Provide the [X, Y] coordinate of the cell's center where the given text is located.  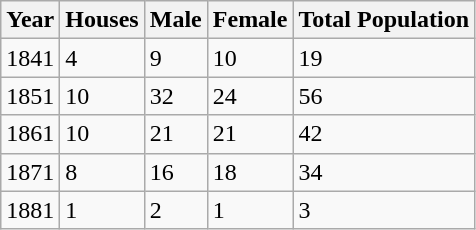
34 [384, 172]
Total Population [384, 20]
32 [176, 96]
1861 [30, 134]
Male [176, 20]
24 [250, 96]
1851 [30, 96]
19 [384, 58]
1841 [30, 58]
1871 [30, 172]
Female [250, 20]
16 [176, 172]
2 [176, 210]
1881 [30, 210]
4 [102, 58]
Houses [102, 20]
9 [176, 58]
3 [384, 210]
8 [102, 172]
Year [30, 20]
42 [384, 134]
56 [384, 96]
18 [250, 172]
